Pinpoint the cell where the given text exists, returning its [x, y] midpoint coordinate. 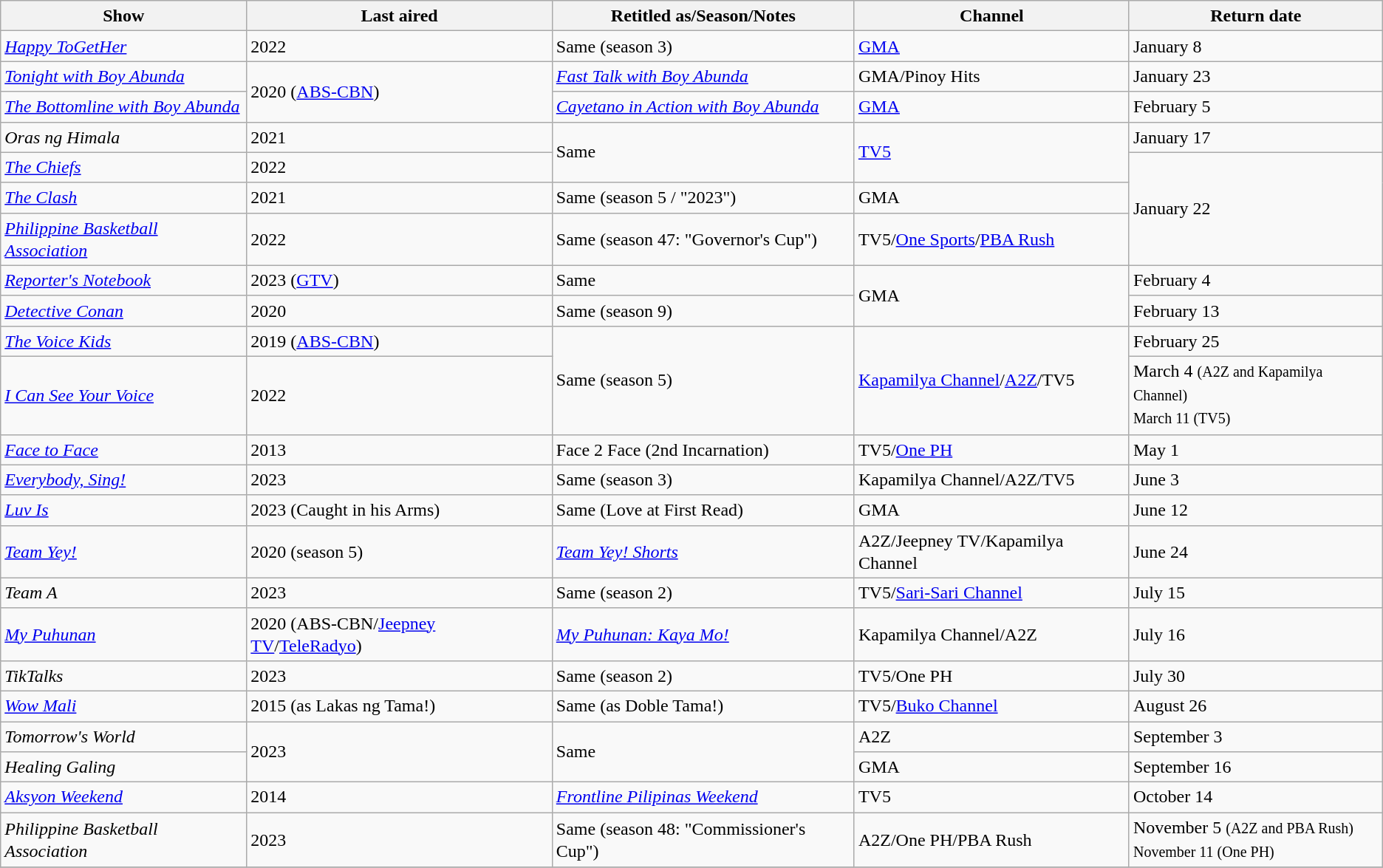
Oras ng Himala [124, 137]
Same (season 5) [703, 380]
July 16 [1256, 634]
Detective Conan [124, 310]
February 13 [1256, 310]
Face to Face [124, 449]
Team A [124, 592]
2023 (Caught in his Arms) [399, 510]
Same (season 48: "Commissioner's Cup") [703, 840]
The Voice Kids [124, 341]
My Puhunan [124, 634]
2020 [399, 310]
Kapamilya Channel/A2Z [991, 634]
Aksyon Weekend [124, 798]
January 8 [1256, 46]
June 3 [1256, 480]
January 17 [1256, 137]
2020 (ABS-CBN/Jeepney TV/TeleRadyo) [399, 634]
Last aired [399, 16]
2020 (season 5) [399, 551]
Return date [1256, 16]
February 5 [1256, 106]
Everybody, Sing! [124, 480]
February 25 [1256, 341]
Same (as Doble Tama!) [703, 706]
August 26 [1256, 706]
A2Z/One PH/PBA Rush [991, 840]
September 3 [1256, 736]
Tonight with Boy Abunda [124, 77]
Retitled as/Season/Notes [703, 16]
2015 (as Lakas ng Tama!) [399, 706]
Face 2 Face (2nd Incarnation) [703, 449]
Same (season 9) [703, 310]
The Bottomline with Boy Abunda [124, 106]
Channel [991, 16]
Same (season 47: "Governor's Cup") [703, 239]
Happy ToGetHer [124, 46]
Same (season 5 / "2023") [703, 198]
July 30 [1256, 675]
September 16 [1256, 767]
Show [124, 16]
May 1 [1256, 449]
Reporter's Notebook [124, 281]
TikTalks [124, 675]
Tomorrow's World [124, 736]
Frontline Pilipinas Weekend [703, 798]
Team Yey! Shorts [703, 551]
June 12 [1256, 510]
February 4 [1256, 281]
June 24 [1256, 551]
Team Yey! [124, 551]
I Can See Your Voice [124, 395]
November 5 (A2Z and PBA Rush)November 11 (One PH) [1256, 840]
Cayetano in Action with Boy Abunda [703, 106]
2014 [399, 798]
Luv Is [124, 510]
Fast Talk with Boy Abunda [703, 77]
TV5/Sari-Sari Channel [991, 592]
2013 [399, 449]
TV5/Buko Channel [991, 706]
A2Z [991, 736]
The Chiefs [124, 167]
A2Z/Jeepney TV/Kapamilya Channel [991, 551]
January 22 [1256, 208]
2020 (ABS-CBN) [399, 92]
October 14 [1256, 798]
TV5/One Sports/PBA Rush [991, 239]
Healing Galing [124, 767]
March 4 (A2Z and Kapamilya Channel)March 11 (TV5) [1256, 395]
January 23 [1256, 77]
July 15 [1256, 592]
My Puhunan: Kaya Mo! [703, 634]
Same (Love at First Read) [703, 510]
2023 (GTV) [399, 281]
GMA/Pinoy Hits [991, 77]
2019 (ABS-CBN) [399, 341]
Wow Mali [124, 706]
The Clash [124, 198]
